Search for the cell housing the specified text and yield its [X, Y] center coordinate. 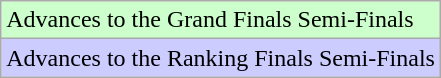
Advances to the Grand Finals Semi-Finals [221, 20]
Advances to the Ranking Finals Semi-Finals [221, 58]
